Pinpoint the cell where the given text exists, returning its (x, y) midpoint coordinate. 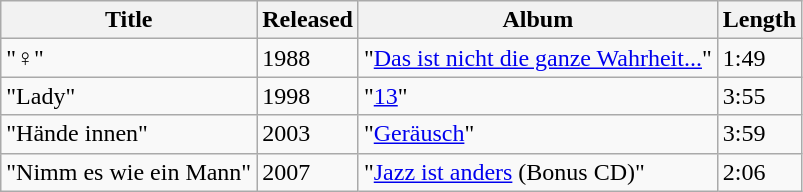
1:49 (759, 58)
"Nimm es wie ein Mann" (129, 172)
1988 (308, 58)
Length (759, 20)
1998 (308, 96)
"Geräusch" (538, 134)
2:06 (759, 172)
Album (538, 20)
"Lady" (129, 96)
"Das ist nicht die ganze Wahrheit..." (538, 58)
2007 (308, 172)
Title (129, 20)
3:55 (759, 96)
3:59 (759, 134)
Released (308, 20)
"13" (538, 96)
2003 (308, 134)
"Jazz ist anders (Bonus CD)" (538, 172)
"Hände innen" (129, 134)
"♀" (129, 58)
